Detect which cell encompasses the target text, then output its (x, y) center coordinate. 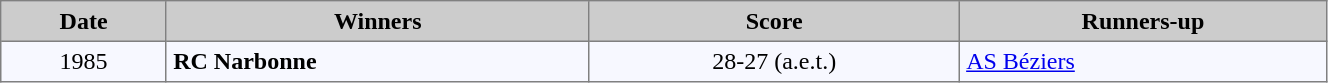
Score (774, 21)
Date (84, 21)
Runners-up (1142, 21)
AS Béziers (1142, 61)
28-27 (a.e.t.) (774, 61)
1985 (84, 61)
RC Narbonne (378, 61)
Winners (378, 21)
